Return the [X, Y] coordinate for the center point of the cell that contains the specified text.  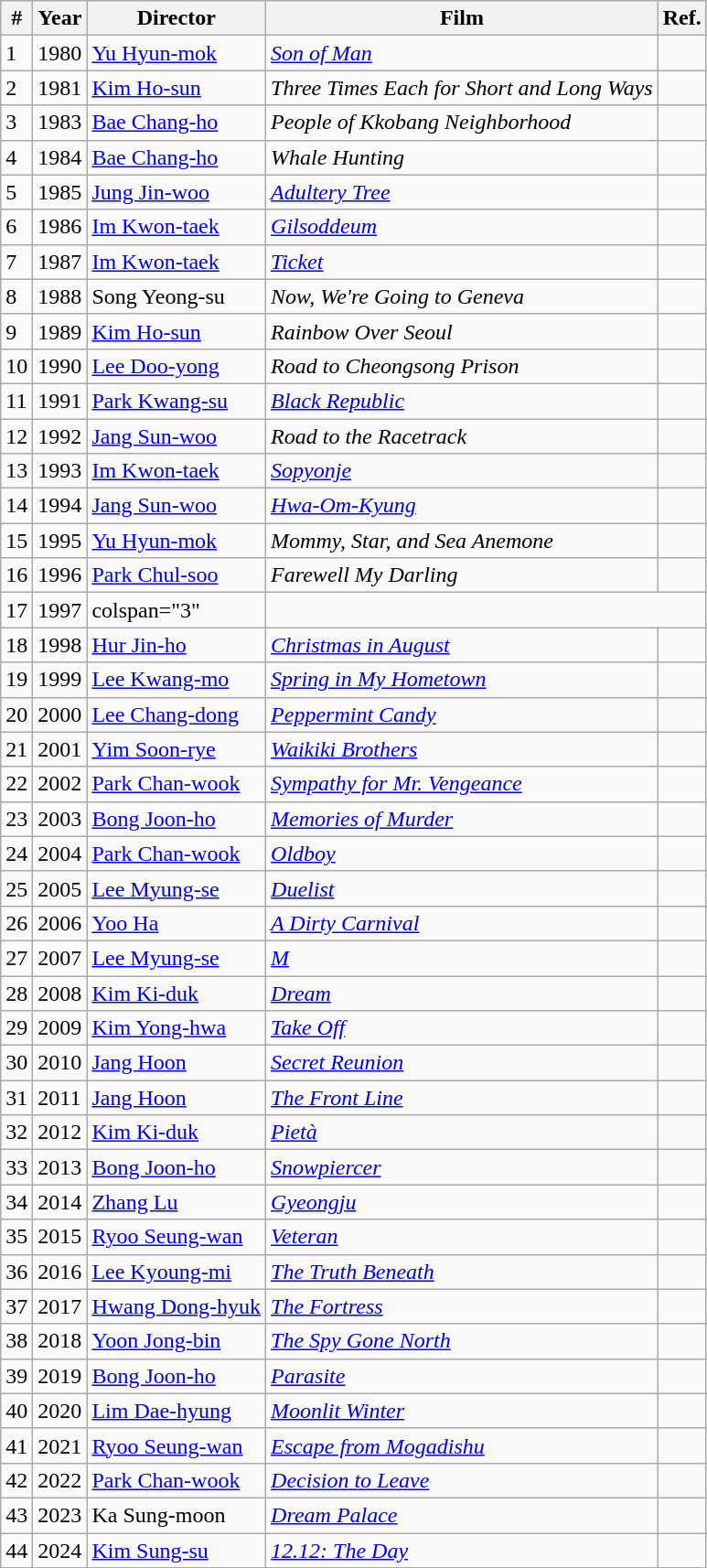
35 [16, 1237]
41 [16, 1445]
2014 [60, 1202]
Road to the Racetrack [463, 436]
9 [16, 331]
Farewell My Darling [463, 575]
Black Republic [463, 401]
2002 [60, 784]
1985 [60, 192]
15 [16, 541]
1997 [60, 610]
2007 [60, 958]
The Truth Beneath [463, 1272]
Yoo Ha [177, 923]
42 [16, 1480]
Director [177, 18]
Waikiki Brothers [463, 749]
13 [16, 471]
2005 [60, 888]
The Spy Gone North [463, 1341]
43 [16, 1515]
1984 [60, 157]
Lee Doo-yong [177, 366]
Ka Sung-moon [177, 1515]
10 [16, 366]
39 [16, 1376]
2017 [60, 1306]
Decision to Leave [463, 1480]
1 [16, 53]
2009 [60, 1028]
34 [16, 1202]
3 [16, 123]
Hur Jin-ho [177, 645]
5 [16, 192]
4 [16, 157]
Dream Palace [463, 1515]
32 [16, 1133]
40 [16, 1411]
2003 [60, 819]
2001 [60, 749]
2000 [60, 714]
1987 [60, 262]
2006 [60, 923]
12.12: The Day [463, 1551]
Kim Yong-hwa [177, 1028]
1986 [60, 227]
2024 [60, 1551]
Lee Chang-dong [177, 714]
Pietà [463, 1133]
Park Kwang-su [177, 401]
Christmas in August [463, 645]
30 [16, 1063]
Hwang Dong-hyuk [177, 1306]
2019 [60, 1376]
8 [16, 296]
The Front Line [463, 1098]
Sympathy for Mr. Vengeance [463, 784]
2008 [60, 993]
6 [16, 227]
31 [16, 1098]
Now, We're Going to Geneva [463, 296]
Rainbow Over Seoul [463, 331]
33 [16, 1167]
Yim Soon-rye [177, 749]
Dream [463, 993]
Jung Jin-woo [177, 192]
2012 [60, 1133]
Parasite [463, 1376]
Gyeongju [463, 1202]
People of Kkobang Neighborhood [463, 123]
Peppermint Candy [463, 714]
Escape from Mogadishu [463, 1445]
Spring in My Hometown [463, 680]
1991 [60, 401]
2011 [60, 1098]
# [16, 18]
1988 [60, 296]
11 [16, 401]
Son of Man [463, 53]
Ticket [463, 262]
Lee Kyoung-mi [177, 1272]
1981 [60, 88]
2020 [60, 1411]
17 [16, 610]
Secret Reunion [463, 1063]
Moonlit Winter [463, 1411]
36 [16, 1272]
1999 [60, 680]
A Dirty Carnival [463, 923]
2004 [60, 854]
Lim Dae-hyung [177, 1411]
2010 [60, 1063]
2 [16, 88]
22 [16, 784]
20 [16, 714]
25 [16, 888]
2013 [60, 1167]
Lee Kwang-mo [177, 680]
Veteran [463, 1237]
Hwa-Om-Kyung [463, 506]
Zhang Lu [177, 1202]
1993 [60, 471]
Oldboy [463, 854]
19 [16, 680]
Ref. [682, 18]
18 [16, 645]
12 [16, 436]
The Fortress [463, 1306]
23 [16, 819]
2015 [60, 1237]
37 [16, 1306]
Year [60, 18]
Gilsoddeum [463, 227]
Road to Cheongsong Prison [463, 366]
1989 [60, 331]
Snowpiercer [463, 1167]
1995 [60, 541]
Three Times Each for Short and Long Ways [463, 88]
Park Chul-soo [177, 575]
38 [16, 1341]
1996 [60, 575]
28 [16, 993]
Kim Sung-su [177, 1551]
1994 [60, 506]
Mommy, Star, and Sea Anemone [463, 541]
2021 [60, 1445]
26 [16, 923]
24 [16, 854]
Adultery Tree [463, 192]
Take Off [463, 1028]
Song Yeong-su [177, 296]
7 [16, 262]
Whale Hunting [463, 157]
Sopyonje [463, 471]
Memories of Murder [463, 819]
1992 [60, 436]
2016 [60, 1272]
29 [16, 1028]
Yoon Jong-bin [177, 1341]
Film [463, 18]
44 [16, 1551]
1990 [60, 366]
16 [16, 575]
27 [16, 958]
2023 [60, 1515]
colspan="3" [177, 610]
2018 [60, 1341]
14 [16, 506]
1983 [60, 123]
21 [16, 749]
1980 [60, 53]
Duelist [463, 888]
M [463, 958]
1998 [60, 645]
2022 [60, 1480]
